Scan for the cell matching the given text and deliver its (X, Y) coordinate at center. 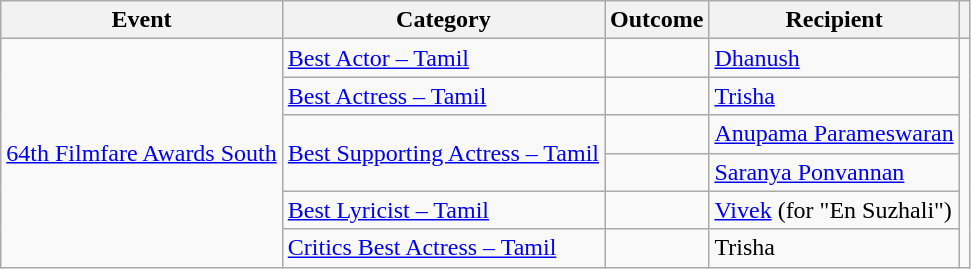
Best Actor – Tamil (443, 58)
Critics Best Actress – Tamil (443, 248)
Dhanush (834, 58)
Best Lyricist – Tamil (443, 210)
Category (443, 20)
Vivek (for "En Suzhali") (834, 210)
Outcome (657, 20)
Anupama Parameswaran (834, 134)
Best Actress – Tamil (443, 96)
Event (142, 20)
64th Filmfare Awards South (142, 153)
Best Supporting Actress – Tamil (443, 153)
Recipient (834, 20)
Saranya Ponvannan (834, 172)
